Return the (X, Y) coordinate for the center point of the cell that contains the specified text.  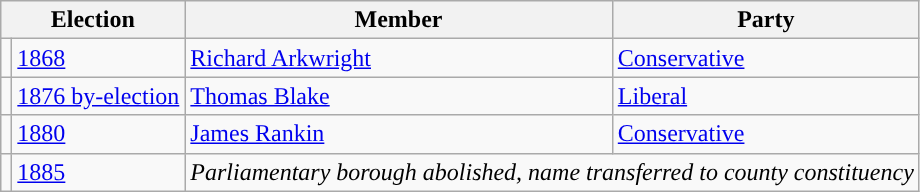
1885 (98, 172)
Election (93, 20)
Liberal (766, 96)
Member (398, 20)
Parliamentary borough abolished, name transferred to county constituency (552, 172)
James Rankin (398, 134)
Richard Arkwright (398, 58)
1868 (98, 58)
1880 (98, 134)
Thomas Blake (398, 96)
Party (766, 20)
1876 by-election (98, 96)
